Detect which cell encompasses the target text, then output its [X, Y] center coordinate. 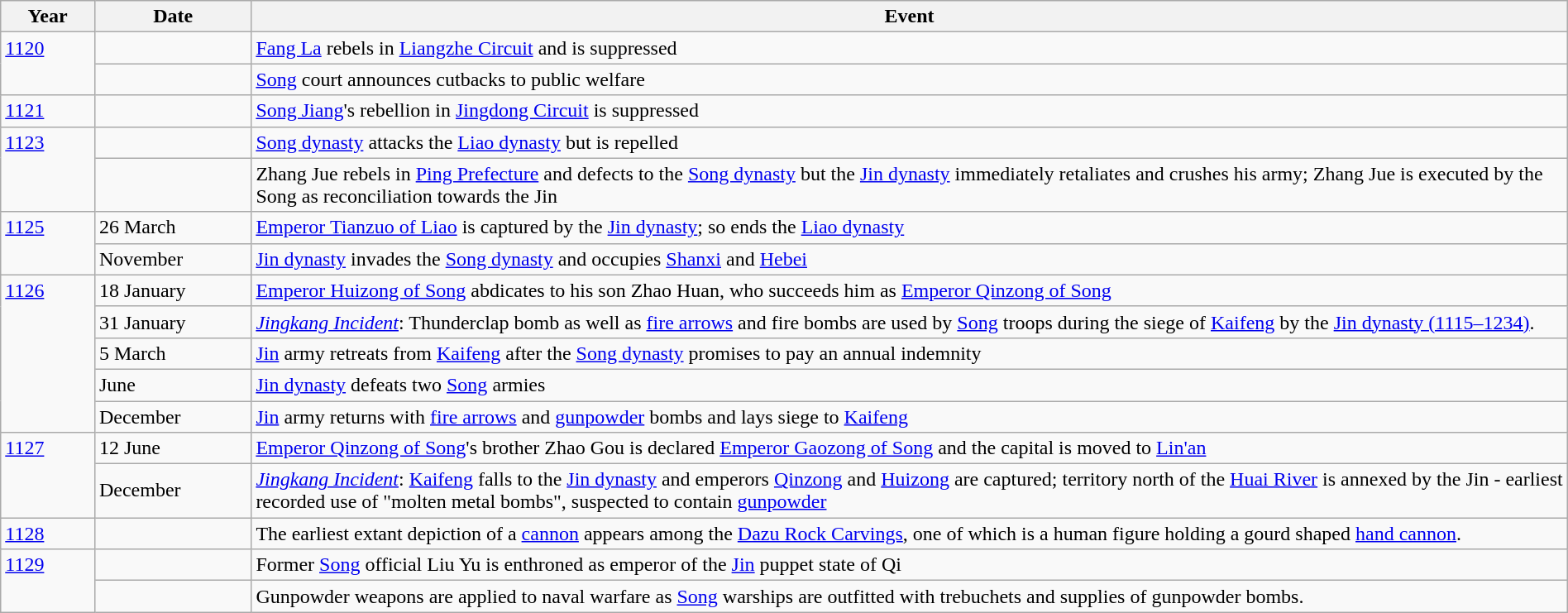
Year [48, 17]
The earliest extant depiction of a cannon appears among the Dazu Rock Carvings, one of which is a human figure holding a gourd shaped hand cannon. [910, 534]
1129 [48, 581]
12 June [172, 448]
June [172, 385]
Jin dynasty invades the Song dynasty and occupies Shanxi and Hebei [910, 259]
Emperor Huizong of Song abdicates to his son Zhao Huan, who succeeds him as Emperor Qinzong of Song [910, 290]
18 January [172, 290]
Gunpowder weapons are applied to naval warfare as Song warships are outfitted with trebuchets and supplies of gunpowder bombs. [910, 596]
1123 [48, 169]
Emperor Qinzong of Song's brother Zhao Gou is declared Emperor Gaozong of Song and the capital is moved to Lin'an [910, 448]
Song court announces cutbacks to public welfare [910, 79]
1126 [48, 353]
1128 [48, 534]
1125 [48, 243]
26 March [172, 227]
1121 [48, 111]
Emperor Tianzuo of Liao is captured by the Jin dynasty; so ends the Liao dynasty [910, 227]
Jin army retreats from Kaifeng after the Song dynasty promises to pay an annual indemnity [910, 353]
Event [910, 17]
1120 [48, 64]
Jin dynasty defeats two Song armies [910, 385]
Date [172, 17]
Former Song official Liu Yu is enthroned as emperor of the Jin puppet state of Qi [910, 565]
1127 [48, 475]
Song dynasty attacks the Liao dynasty but is repelled [910, 142]
5 March [172, 353]
Fang La rebels in Liangzhe Circuit and is suppressed [910, 48]
Song Jiang's rebellion in Jingdong Circuit is suppressed [910, 111]
31 January [172, 322]
Jin army returns with fire arrows and gunpowder bombs and lays siege to Kaifeng [910, 416]
November [172, 259]
